From the cell containing the given text, extract its center point as [x, y] coordinate. 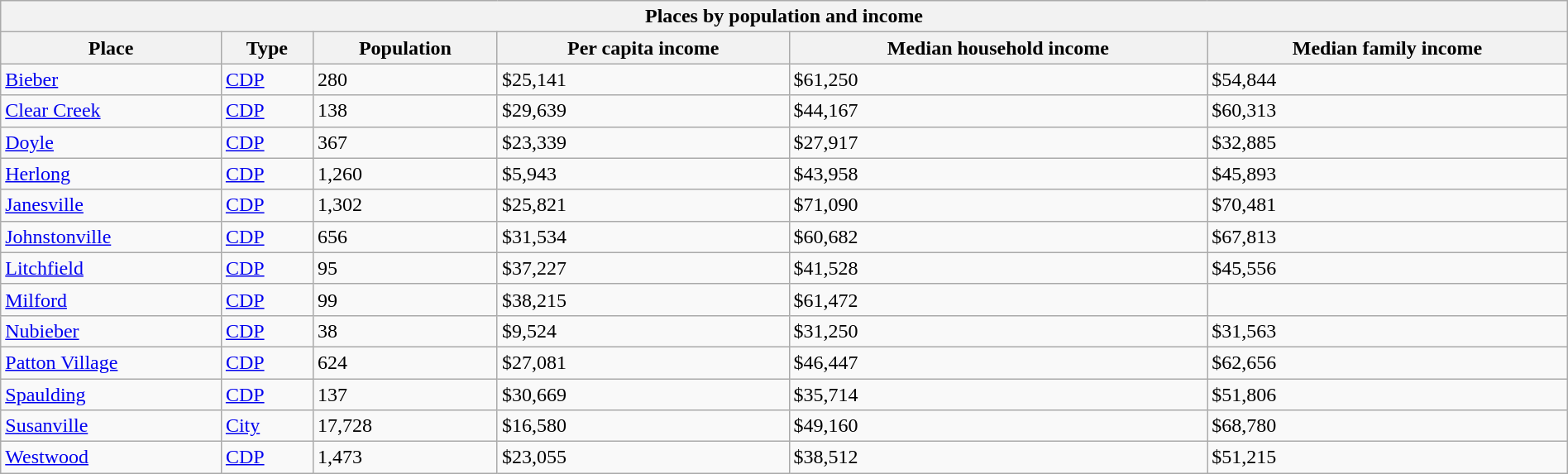
656 [405, 237]
$62,656 [1388, 362]
$61,472 [998, 299]
Bieber [111, 79]
17,728 [405, 426]
99 [405, 299]
$67,813 [1388, 237]
$60,313 [1388, 111]
1,260 [405, 174]
Population [405, 48]
$61,250 [998, 79]
$23,339 [643, 142]
Clear Creek [111, 111]
95 [405, 268]
$54,844 [1388, 79]
Places by population and income [784, 17]
Westwood [111, 457]
$37,227 [643, 268]
$45,893 [1388, 174]
Herlong [111, 174]
$35,714 [998, 395]
Patton Village [111, 362]
Spaulding [111, 395]
$5,943 [643, 174]
$30,669 [643, 395]
$25,141 [643, 79]
Type [266, 48]
Place [111, 48]
38 [405, 331]
$31,563 [1388, 331]
624 [405, 362]
138 [405, 111]
Johnstonville [111, 237]
$41,528 [998, 268]
Median household income [998, 48]
1,302 [405, 205]
Nubieber [111, 331]
$51,215 [1388, 457]
$68,780 [1388, 426]
Janesville [111, 205]
Milford [111, 299]
280 [405, 79]
$44,167 [998, 111]
$71,090 [998, 205]
Susanville [111, 426]
$38,215 [643, 299]
$45,556 [1388, 268]
$9,524 [643, 331]
$31,534 [643, 237]
$23,055 [643, 457]
$51,806 [1388, 395]
137 [405, 395]
367 [405, 142]
1,473 [405, 457]
$49,160 [998, 426]
$38,512 [998, 457]
$43,958 [998, 174]
$32,885 [1388, 142]
$27,081 [643, 362]
$29,639 [643, 111]
Per capita income [643, 48]
$16,580 [643, 426]
City [266, 426]
$31,250 [998, 331]
Median family income [1388, 48]
Litchfield [111, 268]
$27,917 [998, 142]
$25,821 [643, 205]
$60,682 [998, 237]
$70,481 [1388, 205]
Doyle [111, 142]
$46,447 [998, 362]
